Detect which cell encompasses the target text, then output its [x, y] center coordinate. 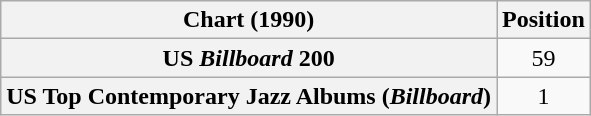
US Billboard 200 [249, 58]
59 [544, 58]
1 [544, 96]
Chart (1990) [249, 20]
US Top Contemporary Jazz Albums (Billboard) [249, 96]
Position [544, 20]
